Identify which cell holds the provided text, then report its (x, y) central coordinate. 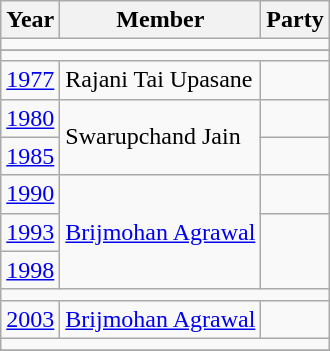
Member (160, 20)
1993 (30, 232)
Swarupchand Jain (160, 137)
Rajani Tai Upasane (160, 80)
Year (30, 20)
2003 (30, 319)
1990 (30, 194)
Party (295, 20)
1980 (30, 118)
1985 (30, 156)
1998 (30, 270)
1977 (30, 80)
